Search for the cell housing the specified text and yield its (X, Y) center coordinate. 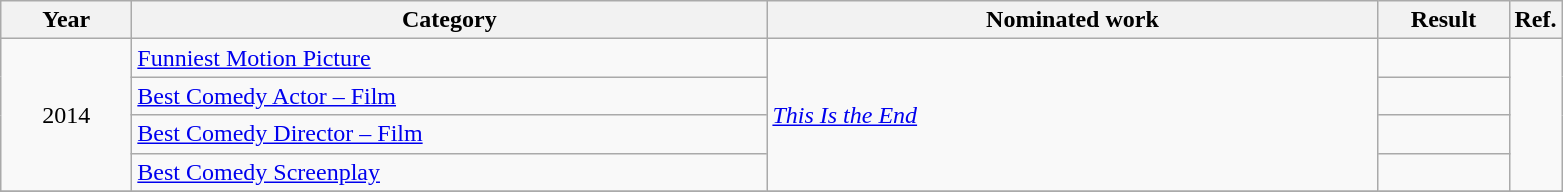
Nominated work (1072, 20)
2014 (66, 115)
Funniest Motion Picture (450, 58)
Best Comedy Screenplay (450, 172)
Best Comedy Actor – Film (450, 96)
Result (1444, 20)
Category (450, 20)
Year (66, 20)
This Is the End (1072, 115)
Best Comedy Director – Film (450, 134)
Ref. (1536, 20)
